Scan for the cell matching the given text and deliver its [x, y] coordinate at center. 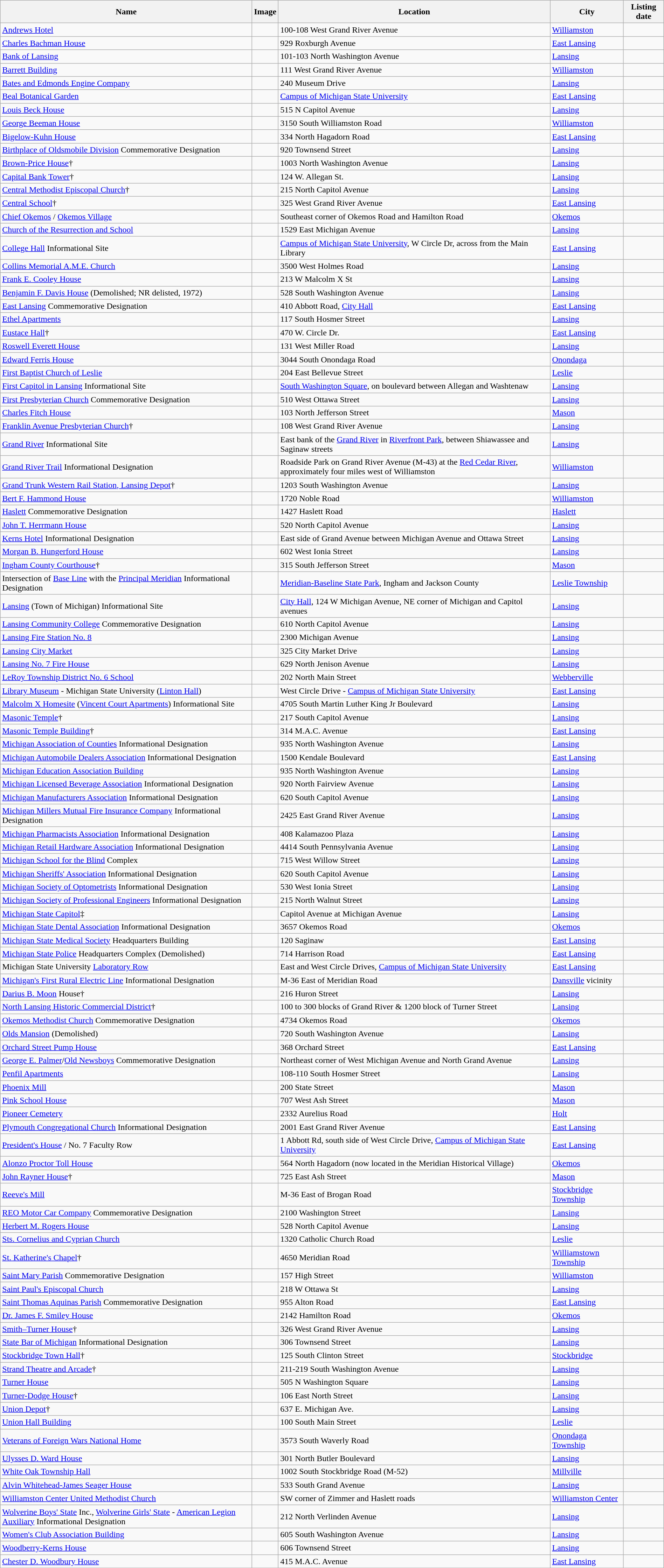
2425 East Grand River Avenue [414, 815]
108-110 South Hosmer Street [414, 1073]
Herbert M. Rogers House [126, 1226]
1720 Noble Road [414, 498]
920 North Fairview Avenue [414, 784]
Masonic Temple Building† [126, 731]
South Washington Square, on boulevard between Allegan and Washtenaw [414, 386]
470 W. Circle Dr. [414, 333]
Veterans of Foreign Wars National Home [126, 1440]
Michigan School for the Blind Complex [126, 860]
Benjamin F. Davis House (Demolished; NR delisted, 1972) [126, 293]
707 West Ash Street [414, 1100]
334 North Hagadorn Road [414, 136]
Leslie Township [587, 583]
Smith–Turner House† [126, 1329]
3044 South Onondaga Road [414, 359]
Michigan State Capitol‡ [126, 914]
Turner House [126, 1382]
Ethel Apartments [126, 319]
Haslett Commemorative Designation [126, 512]
124 W. Allegan St. [414, 176]
714 Harrison Road [414, 954]
Meridian-Baseline State Park, Ingham and Jackson County [414, 583]
125 South Clinton Street [414, 1356]
Michigan State Police Headquarters Complex (Demolished) [126, 954]
3500 West Holmes Road [414, 266]
President's House / No. 7 Faculty Row [126, 1145]
1529 East Michigan Avenue [414, 230]
East side of Grand Avenue between Michigan Avenue and Ottawa Street [414, 538]
Women's Club Association Building [126, 1534]
Michigan Sheriffs' Association Informational Designation [126, 874]
Church of the Resurrection and School [126, 230]
Grand River Trail Informational Designation [126, 467]
Louis Beck House [126, 110]
3150 South Williamston Road [414, 123]
368 Orchard Street [414, 1047]
408 Kalamazoo Plaza [414, 833]
520 North Capitol Avenue [414, 525]
Southeast corner of Okemos Road and Hamilton Road [414, 217]
211-219 South Washington Avenue [414, 1369]
Saint Paul's Episcopal Church [126, 1289]
314 M.A.C. Avenue [414, 731]
2001 East Grand River Avenue [414, 1127]
213 W Malcolm X St [414, 279]
John Rayner House† [126, 1177]
215 North Capitol Avenue [414, 190]
955 Alton Road [414, 1302]
240 Museum Drive [414, 83]
Brown-Price House† [126, 163]
410 Abbott Road, City Hall [414, 306]
Central Methodist Episcopal Church† [126, 190]
Dr. James F. Smiley House [126, 1315]
629 North Jenison Avenue [414, 664]
106 East North Street [414, 1396]
Wolverine Boys' State Inc., Wolverine Girls' State - American Legion Auxiliary Informational Designation [126, 1516]
Morgan B. Hungerford House [126, 552]
Lansing Community College Commemorative Designation [126, 624]
Barrett Building [126, 70]
Bank of Lansing [126, 56]
120 Saginaw [414, 940]
Michigan State Dental Association Informational Designation [126, 927]
Listing date [644, 12]
Haslett [587, 512]
217 South Capitol Avenue [414, 717]
Reeve's Mill [126, 1194]
Orchard Street Pump House [126, 1047]
Charles Bachman House [126, 43]
State Bar of Michigan Informational Designation [126, 1342]
301 North Butler Boulevard [414, 1458]
Eustace Hall† [126, 333]
Stockbridge Town Hall† [126, 1356]
530 West Ionia Street [414, 887]
Onondaga [587, 359]
City Hall, 124 W Michigan Avenue, NE corner of Michigan and Capitol avenues [414, 606]
Michigan Education Association Building [126, 771]
Union Hall Building [126, 1422]
Turner-Dodge House† [126, 1396]
2300 Michigan Avenue [414, 637]
325 West Grand River Avenue [414, 203]
Central School† [126, 203]
1500 Kendale Boulevard [414, 757]
College Hall Informational Site [126, 248]
Bert F. Hammond House [126, 498]
Olds Mansion (Demolished) [126, 1034]
Andrews Hotel [126, 30]
Stockbridge [587, 1356]
Michigan State Medical Society Headquarters Building [126, 940]
Birthplace of Oldsmobile Division Commemorative Designation [126, 150]
515 N Capitol Avenue [414, 110]
Michigan Retail Hardware Association Informational Designation [126, 847]
Williamstown Township [587, 1257]
Northeast corner of West Michigan Avenue and North Grand Avenue [414, 1060]
Pioneer Cemetery [126, 1114]
Ingham County Courthouse† [126, 565]
Name [126, 12]
Lansing City Market [126, 651]
Phoenix Mill [126, 1087]
Franklin Avenue Presbyterian Church† [126, 426]
528 South Washington Avenue [414, 293]
Michigan Millers Mutual Fire Insurance Company Informational Designation [126, 815]
Chief Okemos / Okemos Village [126, 217]
First Baptist Church of Leslie [126, 373]
Plymouth Congregational Church Informational Designation [126, 1127]
Beal Botanical Garden [126, 96]
564 North Hagadorn (now located in the Meridian Historical Village) [414, 1163]
Stockbridge Township [587, 1194]
533 South Grand Avenue [414, 1485]
415 M.A.C. Avenue [414, 1561]
202 North Main Street [414, 677]
Edward Ferris House [126, 359]
LeRoy Township District No. 6 School [126, 677]
Bigelow-Kuhn House [126, 136]
1 Abbott Rd, south side of West Circle Drive, Campus of Michigan State University [414, 1145]
Capital Bank Tower† [126, 176]
Image [265, 12]
1003 North Washington Avenue [414, 163]
101-103 North Washington Avenue [414, 56]
715 West Willow Street [414, 860]
Malcolm X Homesite (Vincent Court Apartments) Informational Site [126, 704]
Michigan Licensed Beverage Association Informational Designation [126, 784]
3573 South Waverly Road [414, 1440]
602 West Ionia Street [414, 552]
First Presbyterian Church Commemorative Designation [126, 399]
212 North Verlinden Avenue [414, 1516]
First Capitol in Lansing Informational Site [126, 386]
605 South Washington Avenue [414, 1534]
Michigan Automobile Dealers Association Informational Designation [126, 757]
505 N Washington Square [414, 1382]
Michigan Association of Counties Informational Designation [126, 744]
Pink School House [126, 1100]
Roadside Park on Grand River Avenue (M-43) at the Red Cedar River, approximately four miles west of Williamston [414, 467]
Webberville [587, 677]
Collins Memorial A.M.E. Church [126, 266]
Michigan Manufacturers Association Informational Designation [126, 797]
Michigan State University Laboratory Row [126, 967]
M-36 East of Meridian Road [414, 980]
Millville [587, 1472]
East bank of the Grand River in Riverfront Park, between Shiawassee and Saginaw streets [414, 444]
John T. Herrmann House [126, 525]
610 North Capitol Avenue [414, 624]
George E. Palmer/Old Newsboys Commemorative Designation [126, 1060]
Frank E. Cooley House [126, 279]
West Circle Drive - Campus of Michigan State University [414, 691]
Bates and Edmonds Engine Company [126, 83]
Ulysses D. Ward House [126, 1458]
Michigan Pharmacists Association Informational Designation [126, 833]
Grand River Informational Site [126, 444]
Dansville vicinity [587, 980]
Capitol Avenue at Michigan Avenue [414, 914]
637 E. Michigan Ave. [414, 1409]
Lansing (Town of Michigan) Informational Site [126, 606]
Penfil Apartments [126, 1073]
Darius B. Moon House† [126, 994]
100 South Main Street [414, 1422]
4734 Okemos Road [414, 1020]
Grand Trunk Western Rail Station, Lansing Depot† [126, 485]
Intersection of Base Line with the Principal Meridian Informational Designation [126, 583]
Location [414, 12]
North Lansing Historic Commercial District† [126, 1007]
Woodberry-Kerns House [126, 1548]
SW corner of Zimmer and Haslett roads [414, 1498]
Lansing Fire Station No. 8 [126, 637]
2100 Washington Street [414, 1213]
1320 Catholic Church Road [414, 1239]
Lansing No. 7 Fire House [126, 664]
200 State Street [414, 1087]
Michigan's First Rural Electric Line Informational Designation [126, 980]
218 W Ottawa St [414, 1289]
Charles Fitch House [126, 413]
4650 Meridian Road [414, 1257]
Michigan Society of Professional Engineers Informational Designation [126, 900]
Campus of Michigan State University [414, 96]
929 Roxburgh Avenue [414, 43]
100 to 300 blocks of Grand River & 1200 block of Turner Street [414, 1007]
111 West Grand River Avenue [414, 70]
Alvin Whitehead-James Seager House [126, 1485]
Alonzo Proctor Toll House [126, 1163]
Michigan Society of Optometrists Informational Designation [126, 887]
Williamston Center United Methodist Church [126, 1498]
Union Depot† [126, 1409]
606 Townsend Street [414, 1548]
Chester D. Woodbury House [126, 1561]
3657 Okemos Road [414, 927]
1427 Haslett Road [414, 512]
4705 South Martin Luther King Jr Boulevard [414, 704]
216 Huron Street [414, 994]
725 East Ash Street [414, 1177]
510 West Ottawa Street [414, 399]
White Oak Township Hall [126, 1472]
Campus of Michigan State University, W Circle Dr, across from the Main Library [414, 248]
4414 South Pennsylvania Avenue [414, 847]
Library Museum - Michigan State University (Linton Hall) [126, 691]
Saint Thomas Aquinas Parish Commemorative Designation [126, 1302]
Strand Theatre and Arcade† [126, 1369]
325 City Market Drive [414, 651]
2332 Aurelius Road [414, 1114]
Onondaga Township [587, 1440]
East Lansing Commemorative Designation [126, 306]
Sts. Cornelius and Cyprian Church [126, 1239]
103 North Jefferson Street [414, 413]
157 High Street [414, 1275]
Okemos Methodist Church Commemorative Designation [126, 1020]
920 Townsend Street [414, 150]
2142 Hamilton Road [414, 1315]
City [587, 12]
REO Motor Car Company Commemorative Designation [126, 1213]
315 South Jefferson Street [414, 565]
306 Townsend Street [414, 1342]
528 North Capitol Avenue [414, 1226]
720 South Washington Avenue [414, 1034]
1002 South Stockbridge Road (M-52) [414, 1472]
Roswell Everett House [126, 346]
Williamston Center [587, 1498]
326 West Grand River Avenue [414, 1329]
M-36 East of Brogan Road [414, 1194]
Masonic Temple† [126, 717]
St. Katherine's Chapel† [126, 1257]
131 West Miller Road [414, 346]
204 East Bellevue Street [414, 373]
East and West Circle Drives, Campus of Michigan State University [414, 967]
215 North Walnut Street [414, 900]
100-108 West Grand River Avenue [414, 30]
George Beeman House [126, 123]
Saint Mary Parish Commemorative Designation [126, 1275]
Kerns Hotel Informational Designation [126, 538]
117 South Hosmer Street [414, 319]
108 West Grand River Avenue [414, 426]
Holt [587, 1114]
1203 South Washington Avenue [414, 485]
